Return [x, y] of the center of cell containing provided text 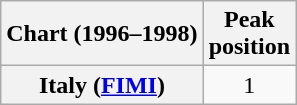
1 [249, 85]
Peakposition [249, 34]
Italy (FIMI) [102, 85]
Chart (1996–1998) [102, 34]
